Scan for the cell matching the given text and deliver its (x, y) coordinate at center. 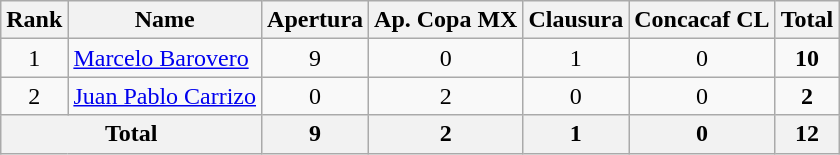
Apertura (316, 20)
Name (165, 20)
12 (807, 134)
Rank (34, 20)
Concacaf CL (702, 20)
Marcelo Barovero (165, 58)
Juan Pablo Carrizo (165, 96)
10 (807, 58)
Clausura (576, 20)
Ap. Copa MX (446, 20)
